For the text-containing cell, return its midpoint in [X, Y] coordinate format. 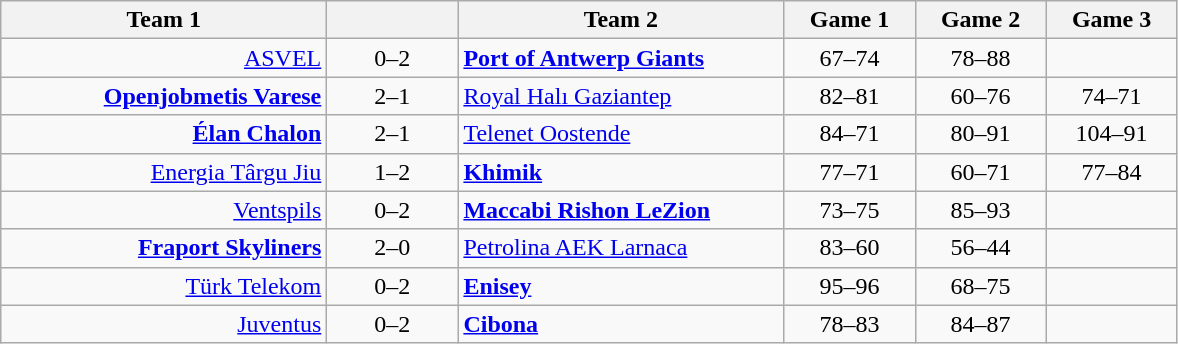
95–96 [850, 286]
85–93 [980, 210]
80–91 [980, 134]
Team 1 [164, 20]
74–71 [1112, 96]
82–81 [850, 96]
68–75 [980, 286]
ASVEL [164, 58]
Türk Telekom [164, 286]
60–76 [980, 96]
Openjobmetis Varese [164, 96]
Team 2 [621, 20]
Ventspils [164, 210]
78–88 [980, 58]
56–44 [980, 248]
Game 3 [1112, 20]
Game 1 [850, 20]
73–75 [850, 210]
Telenet Oostende [621, 134]
Petrolina AEK Larnaca [621, 248]
Port of Antwerp Giants [621, 58]
84–87 [980, 324]
Juventus [164, 324]
Maccabi Rishon LeZion [621, 210]
Élan Chalon [164, 134]
2–0 [392, 248]
Game 2 [980, 20]
83–60 [850, 248]
Fraport Skyliners [164, 248]
78–83 [850, 324]
Cibona [621, 324]
84–71 [850, 134]
1–2 [392, 172]
77–84 [1112, 172]
Energia Târgu Jiu [164, 172]
77–71 [850, 172]
Khimik [621, 172]
104–91 [1112, 134]
60–71 [980, 172]
Royal Halı Gaziantep [621, 96]
67–74 [850, 58]
Enisey [621, 286]
